Scan for the cell matching the given text and deliver its [x, y] coordinate at center. 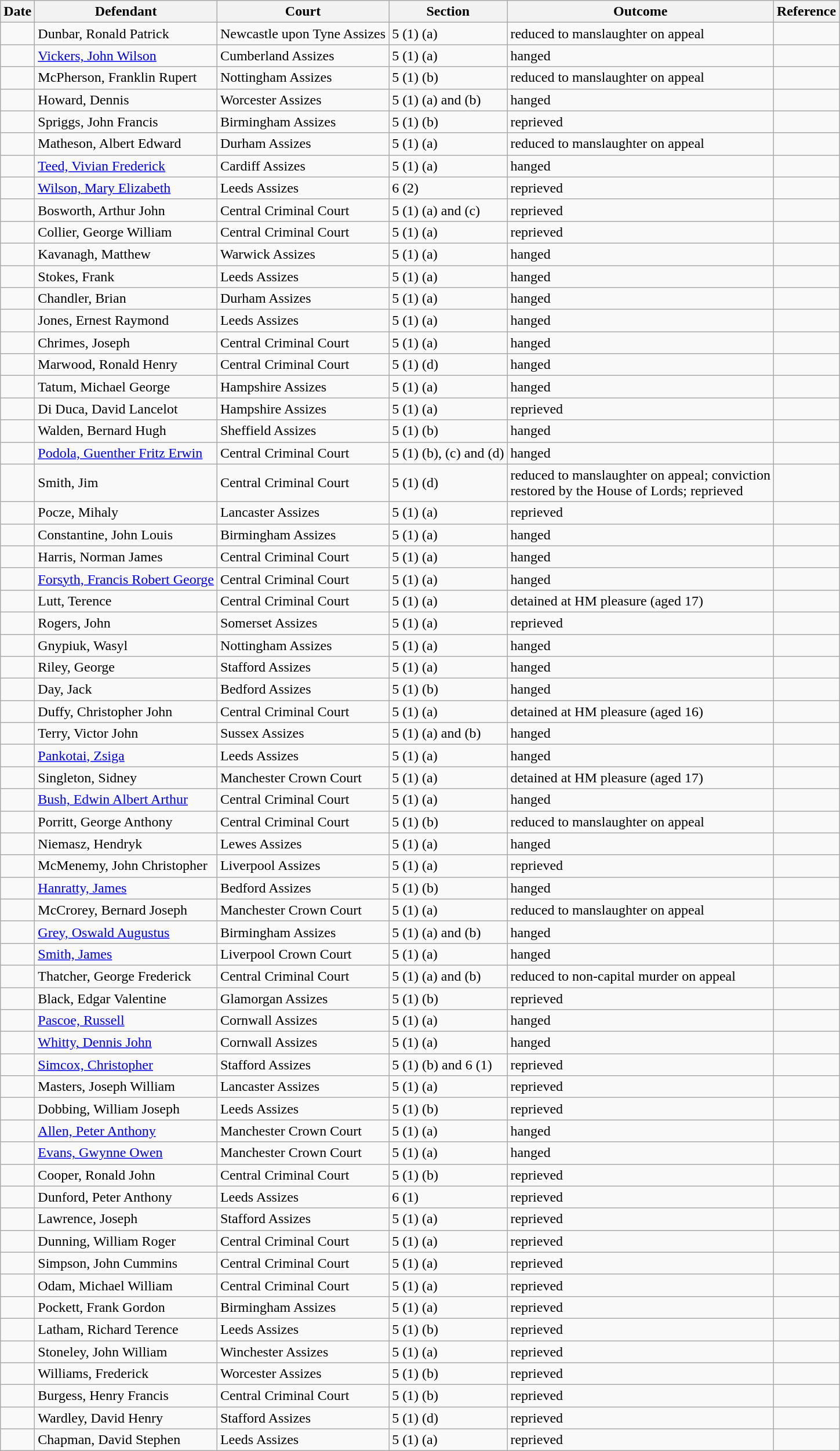
Lawrence, Joseph [126, 1219]
Stokes, Frank [126, 277]
Dunbar, Ronald Patrick [126, 34]
Harris, Norman James [126, 557]
Court [303, 12]
Constantine, John Louis [126, 535]
McCrorey, Bernard Joseph [126, 910]
McMenemy, John Christopher [126, 866]
Marwood, Ronald Henry [126, 365]
Porritt, George Anthony [126, 822]
Date [17, 12]
Allen, Peter Anthony [126, 1131]
Kavanagh, Matthew [126, 254]
Reference [806, 12]
Sheffield Assizes [303, 431]
Walden, Bernard Hugh [126, 431]
Section [448, 12]
Riley, George [126, 668]
Smith, Jim [126, 483]
5 (1) (b) and 6 (1) [448, 1065]
Outcome [641, 12]
Teed, Vivian Frederick [126, 166]
5 (1) (a) and (c) [448, 210]
Cooper, Ronald John [126, 1175]
Gnypiuk, Wasyl [126, 645]
Bush, Edwin Albert Arthur [126, 800]
Smith, James [126, 954]
detained at HM pleasure (aged 16) [641, 712]
Whitty, Dennis John [126, 1043]
Day, Jack [126, 690]
Wardley, David Henry [126, 1418]
Chandler, Brian [126, 299]
Williams, Frederick [126, 1374]
Chapman, David Stephen [126, 1440]
Simcox, Christopher [126, 1065]
reduced to non-capital murder on appeal [641, 976]
McPherson, Franklin Rupert [126, 78]
Duffy, Christopher John [126, 712]
Cumberland Assizes [303, 56]
Howard, Dennis [126, 100]
Stoneley, John William [126, 1352]
Bosworth, Arthur John [126, 210]
Pankotai, Zsiga [126, 756]
Warwick Assizes [303, 254]
Forsyth, Francis Robert George [126, 579]
Sussex Assizes [303, 734]
Latham, Richard Terence [126, 1329]
Odam, Michael William [126, 1285]
Vickers, John Wilson [126, 56]
Liverpool Crown Court [303, 954]
Defendant [126, 12]
Winchester Assizes [303, 1352]
Chrimes, Joseph [126, 343]
Dunford, Peter Anthony [126, 1197]
Newcastle upon Tyne Assizes [303, 34]
Somerset Assizes [303, 623]
Burgess, Henry Francis [126, 1396]
Podola, Guenther Fritz Erwin [126, 453]
Evans, Gwynne Owen [126, 1153]
Grey, Oswald Augustus [126, 932]
Pockett, Frank Gordon [126, 1307]
Niemasz, Hendryk [126, 844]
Masters, Joseph William [126, 1087]
Singleton, Sidney [126, 778]
reduced to manslaughter on appeal; convictionrestored by the House of Lords; reprieved [641, 483]
Di Duca, David Lancelot [126, 409]
Simpson, John Cummins [126, 1263]
Dunning, William Roger [126, 1241]
6 (1) [448, 1197]
6 (2) [448, 188]
Tatum, Michael George [126, 387]
Pocze, Mihaly [126, 513]
Dobbing, William Joseph [126, 1109]
Glamorgan Assizes [303, 998]
Matheson, Albert Edward [126, 144]
Black, Edgar Valentine [126, 998]
Wilson, Mary Elizabeth [126, 188]
Lutt, Terence [126, 601]
Cardiff Assizes [303, 166]
Liverpool Assizes [303, 866]
Pascoe, Russell [126, 1021]
Spriggs, John Francis [126, 122]
Rogers, John [126, 623]
Thatcher, George Frederick [126, 976]
Terry, Victor John [126, 734]
Hanratty, James [126, 888]
5 (1) (b), (c) and (d) [448, 453]
Lewes Assizes [303, 844]
Jones, Ernest Raymond [126, 321]
Collier, George William [126, 232]
